Extract the [x, y] coordinate from the center of the cell holding the provided text.  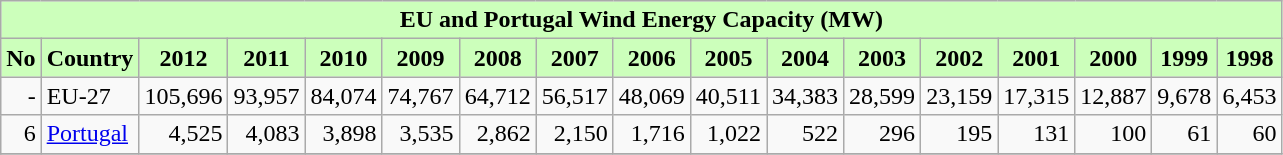
1,716 [652, 134]
3,535 [420, 134]
17,315 [1036, 96]
2008 [498, 58]
4,083 [266, 134]
9,678 [1184, 96]
2003 [882, 58]
296 [882, 134]
6,453 [1250, 96]
93,957 [266, 96]
2002 [960, 58]
2,150 [574, 134]
2,862 [498, 134]
84,074 [344, 96]
2007 [574, 58]
61 [1184, 134]
34,383 [804, 96]
EU and Portugal Wind Energy Capacity (MW) [642, 20]
2012 [184, 58]
105,696 [184, 96]
2001 [1036, 58]
40,511 [728, 96]
- [21, 96]
23,159 [960, 96]
2004 [804, 58]
2011 [266, 58]
2009 [420, 58]
522 [804, 134]
Portugal [90, 134]
6 [21, 134]
2005 [728, 58]
60 [1250, 134]
1998 [1250, 58]
2010 [344, 58]
1,022 [728, 134]
12,887 [1114, 96]
48,069 [652, 96]
EU-27 [90, 96]
No [21, 58]
2000 [1114, 58]
131 [1036, 134]
Country [90, 58]
4,525 [184, 134]
1999 [1184, 58]
195 [960, 134]
100 [1114, 134]
2006 [652, 58]
74,767 [420, 96]
56,517 [574, 96]
64,712 [498, 96]
3,898 [344, 134]
28,599 [882, 96]
